Provide the [X, Y] coordinate of the cell's center where the given text is located.  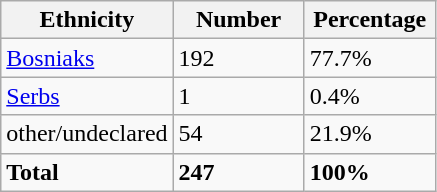
100% [370, 172]
77.7% [370, 58]
21.9% [370, 134]
Total [87, 172]
247 [238, 172]
Serbs [87, 96]
Percentage [370, 20]
Number [238, 20]
1 [238, 96]
54 [238, 134]
Ethnicity [87, 20]
192 [238, 58]
other/undeclared [87, 134]
Bosniaks [87, 58]
0.4% [370, 96]
